For the text-containing cell, return its midpoint in (x, y) coordinate format. 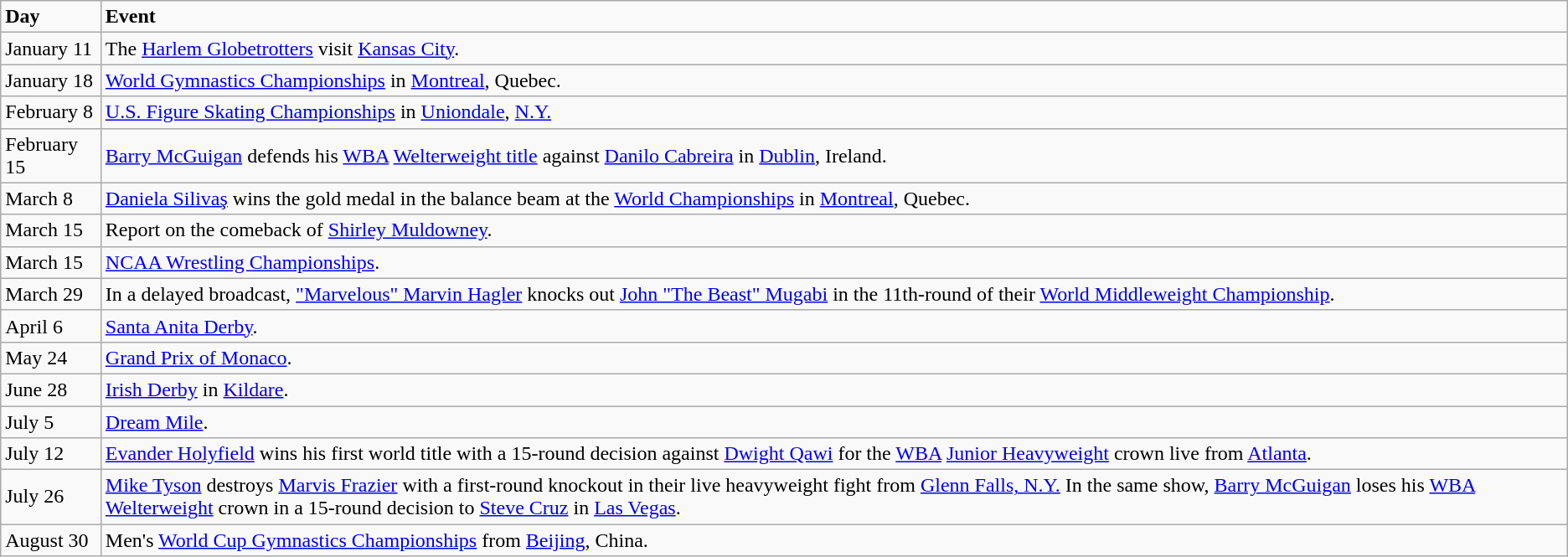
Daniela Silivaş wins the gold medal in the balance beam at the World Championships in Montreal, Quebec. (834, 199)
NCAA Wrestling Championships. (834, 262)
Dream Mile. (834, 421)
March 29 (51, 294)
April 6 (51, 326)
Grand Prix of Monaco. (834, 358)
The Harlem Globetrotters visit Kansas City. (834, 49)
May 24 (51, 358)
Event (834, 17)
August 30 (51, 540)
June 28 (51, 389)
U.S. Figure Skating Championships in Uniondale, N.Y. (834, 112)
July 5 (51, 421)
Evander Holyfield wins his first world title with a 15-round decision against Dwight Qawi for the WBA Junior Heavyweight crown live from Atlanta. (834, 454)
In a delayed broadcast, "Marvelous" Marvin Hagler knocks out John "The Beast" Mugabi in the 11th-round of their World Middleweight Championship. (834, 294)
Irish Derby in Kildare. (834, 389)
March 8 (51, 199)
January 18 (51, 80)
World Gymnastics Championships in Montreal, Quebec. (834, 80)
Santa Anita Derby. (834, 326)
Men's World Cup Gymnastics Championships from Beijing, China. (834, 540)
Report on the comeback of Shirley Muldowney. (834, 230)
Day (51, 17)
January 11 (51, 49)
July 26 (51, 498)
February 8 (51, 112)
February 15 (51, 156)
July 12 (51, 454)
Barry McGuigan defends his WBA Welterweight title against Danilo Cabreira in Dublin, Ireland. (834, 156)
